Identify which cell holds the provided text, then report its [x, y] central coordinate. 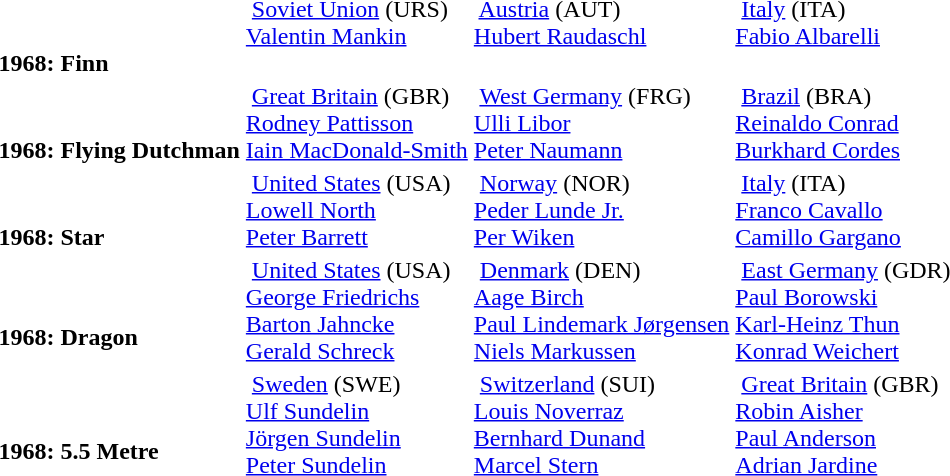
West Germany (FRG)Ulli LiborPeter Naumann [602, 123]
Norway (NOR)Peder Lunde Jr.Per Wiken [602, 210]
United States (USA)Lowell NorthPeter Barrett [356, 210]
Denmark (DEN)Aage BirchPaul Lindemark JørgensenNiels Markussen [602, 310]
United States (USA)George FriedrichsBarton JahnckeGerald Schreck [356, 310]
Great Britain (GBR)Rodney PattissonIain MacDonald-Smith [356, 123]
